For the text-containing cell, return its midpoint in (X, Y) coordinate format. 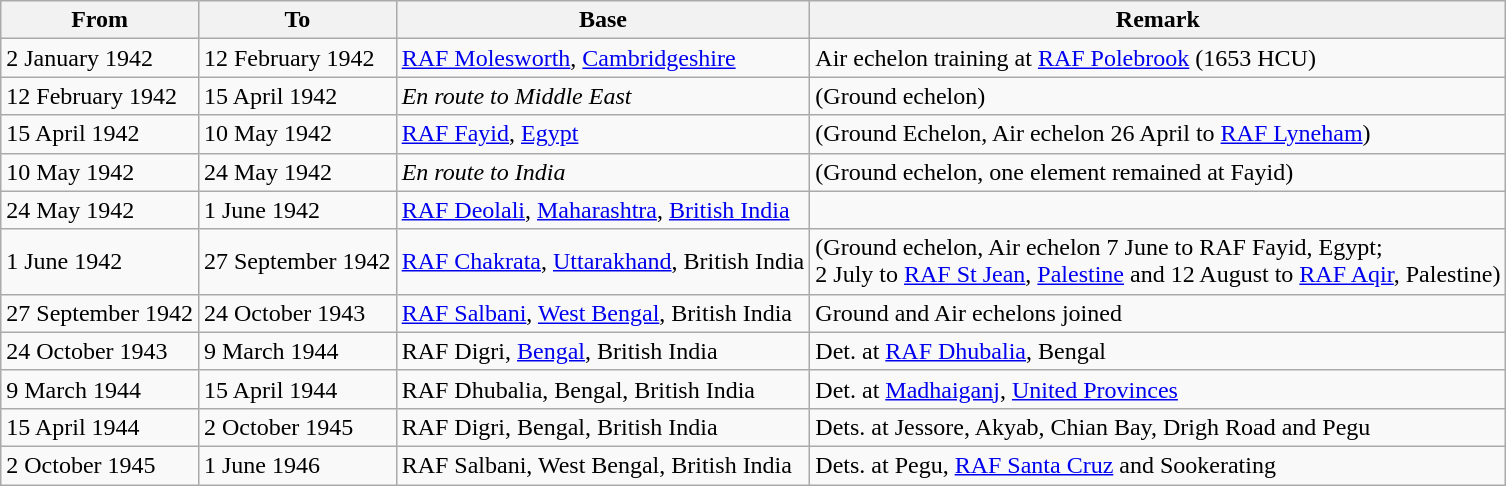
1 June 1946 (297, 465)
RAF Molesworth, Cambridgeshire (603, 58)
RAF Dhubalia, Bengal, British India (603, 389)
En route to Middle East (603, 96)
(Ground echelon, one element remained at Fayid) (1158, 172)
RAF Deolali, Maharashtra, British India (603, 210)
To (297, 20)
(Ground Echelon, Air echelon 26 April to RAF Lyneham) (1158, 134)
RAF Chakrata, Uttarakhand, British India (603, 262)
Ground and Air echelons joined (1158, 313)
2 January 1942 (100, 58)
Dets. at Pegu, RAF Santa Cruz and Sookerating (1158, 465)
RAF Fayid, Egypt (603, 134)
(Ground echelon, Air echelon 7 June to RAF Fayid, Egypt;2 July to RAF St Jean, Palestine and 12 August to RAF Aqir, Palestine) (1158, 262)
Dets. at Jessore, Akyab, Chian Bay, Drigh Road and Pegu (1158, 427)
Det. at Madhaiganj, United Provinces (1158, 389)
Base (603, 20)
Remark (1158, 20)
En route to India (603, 172)
Det. at RAF Dhubalia, Bengal (1158, 351)
Air echelon training at RAF Polebrook (1653 HCU) (1158, 58)
(Ground echelon) (1158, 96)
From (100, 20)
